From the cell containing the given text, extract its center point as (X, Y) coordinate. 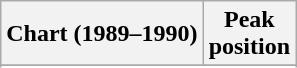
Chart (1989–1990) (102, 34)
Peakposition (249, 34)
